Output the (x, y) coordinate of the center of the cell containing the given text.  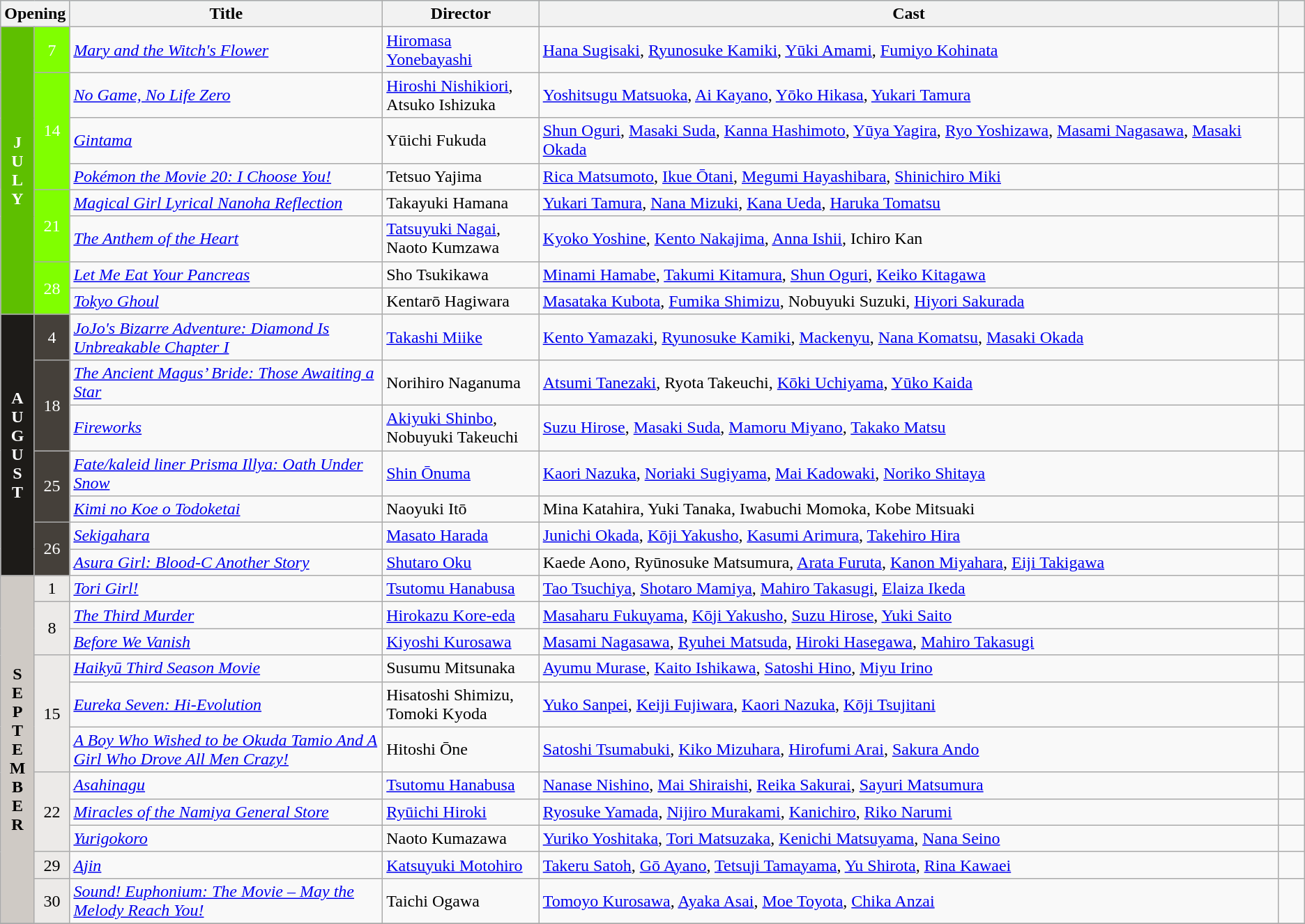
Masami Nagasawa, Ryuhei Matsuda, Hiroki Hasegawa, Mahiro Takasugi (909, 642)
15 (52, 714)
30 (52, 900)
The Third Murder (226, 615)
Kaede Aono, Ryūnosuke Matsumura, Arata Furuta, Kanon Miyahara, Eiji Takigawa (909, 562)
JULY (18, 171)
4 (52, 337)
Ryūichi Hiroki (461, 812)
Miracles of the Namiya General Store (226, 812)
Rica Matsumoto, Ikue Ōtani, Megumi Hayashibara, Shinichiro Miki (909, 176)
Nanase Nishino, Mai Shiraishi, Reika Sakurai, Sayuri Matsumura (909, 785)
26 (52, 549)
Sound! Euphonium: The Movie – May the Melody Reach You! (226, 900)
No Game, No Life Zero (226, 95)
Takayuki Hamana (461, 203)
Opening (35, 14)
Tatsuyuki Nagai, Naoto Kumzawa (461, 238)
Yoshitsugu Matsuoka, Ai Kayano, Yōko Hikasa, Yukari Tamura (909, 95)
Kentarō Hagiwara (461, 301)
Takeru Satoh, Gō Ayano, Tetsuji Tamayama, Yu Shirota, Rina Kawaei (909, 865)
Yukari Tamura, Nana Mizuki, Kana Ueda, Haruka Tomatsu (909, 203)
Fate/kaleid liner Prisma Illya: Oath Under Snow (226, 472)
Naoto Kumazawa (461, 838)
Shin Ōnuma (461, 472)
Hiroshi Nishikiori, Atsuko Ishizuka (461, 95)
Kaori Nazuka, Noriaki Sugiyama, Mai Kadowaki, Noriko Shitaya (909, 472)
Yuriko Yoshitaka, Tori Matsuzaka, Kenichi Matsuyama, Nana Seino (909, 838)
Shun Oguri, Masaki Suda, Kanna Hashimoto, Yūya Yagira, Ryo Yoshizawa, Masami Nagasawa, Masaki Okada (909, 141)
28 (52, 288)
Ayumu Murase, Kaito Ishikawa, Satoshi Hino, Miyu Irino (909, 668)
Hirokazu Kore-eda (461, 615)
18 (52, 405)
Ajin (226, 865)
Tomoyo Kurosawa, Ayaka Asai, Moe Toyota, Chika Anzai (909, 900)
Mary and the Witch's Flower (226, 50)
Director (461, 14)
Sho Tsukikawa (461, 275)
Hisatoshi Shimizu, Tomoki Kyoda (461, 704)
Katsuyuki Motohiro (461, 865)
Masataka Kubota, Fumika Shimizu, Nobuyuki Suzuki, Hiyori Sakurada (909, 301)
Susumu Mitsunaka (461, 668)
22 (52, 812)
Fireworks (226, 428)
JoJo's Bizarre Adventure: Diamond Is Unbreakable Chapter I (226, 337)
Satoshi Tsumabuki, Kiko Mizuhara, Hirofumi Arai, Sakura Ando (909, 750)
Tetsuo Yajima (461, 176)
Hitoshi Ōne (461, 750)
8 (52, 629)
Yurigokoro (226, 838)
AUGUST (18, 445)
Naoyuki Itō (461, 509)
Masato Harada (461, 536)
Junichi Okada, Kōji Yakusho, Kasumi Arimura, Takehiro Hira (909, 536)
14 (52, 131)
Kento Yamazaki, Ryunosuke Kamiki, Mackenyu, Nana Komatsu, Masaki Okada (909, 337)
SEPTEMBER (18, 750)
29 (52, 865)
Hana Sugisaki, Ryunosuke Kamiki, Yūki Amami, Fumiyo Kohinata (909, 50)
Before We Vanish (226, 642)
Magical Girl Lyrical Nanoha Reflection (226, 203)
Asahinagu (226, 785)
Asura Girl: Blood-C Another Story (226, 562)
Akiyuki Shinbo, Nobuyuki Takeuchi (461, 428)
Sekigahara (226, 536)
Kiyoshi Kurosawa (461, 642)
Minami Hamabe, Takumi Kitamura, Shun Oguri, Keiko Kitagawa (909, 275)
Takashi Miike (461, 337)
Shutaro Oku (461, 562)
A Boy Who Wished to be Okuda Tamio And A Girl Who Drove All Men Crazy! (226, 750)
Hiromasa Yonebayashi (461, 50)
21 (52, 226)
Masaharu Fukuyama, Kōji Yakusho, Suzu Hirose, Yuki Saito (909, 615)
Eureka Seven: Hi-Evolution (226, 704)
Yuko Sanpei, Keiji Fujiwara, Kaori Nazuka, Kōji Tsujitani (909, 704)
Cast (909, 14)
Tao Tsuchiya, Shotaro Mamiya, Mahiro Takasugi, Elaiza Ikeda (909, 589)
Tokyo Ghoul (226, 301)
Mina Katahira, Yuki Tanaka, Iwabuchi Momoka, Kobe Mitsuaki (909, 509)
Gintama (226, 141)
25 (52, 486)
Ryosuke Yamada, Nijiro Murakami, Kanichiro, Riko Narumi (909, 812)
Haikyū Third Season Movie (226, 668)
Taichi Ogawa (461, 900)
7 (52, 50)
Let Me Eat Your Pancreas (226, 275)
The Anthem of the Heart (226, 238)
Kimi no Koe o Todoketai (226, 509)
Pokémon the Movie 20: I Choose You! (226, 176)
The Ancient Magus’ Bride: Those Awaiting a Star (226, 382)
Suzu Hirose, Masaki Suda, Mamoru Miyano, Takako Matsu (909, 428)
Norihiro Naganuma (461, 382)
Yūichi Fukuda (461, 141)
Tori Girl! (226, 589)
1 (52, 589)
Kyoko Yoshine, Kento Nakajima, Anna Ishii, Ichiro Kan (909, 238)
Title (226, 14)
Atsumi Tanezaki, Ryota Takeuchi, Kōki Uchiyama, Yūko Kaida (909, 382)
